Search for the cell housing the specified text and yield its (X, Y) center coordinate. 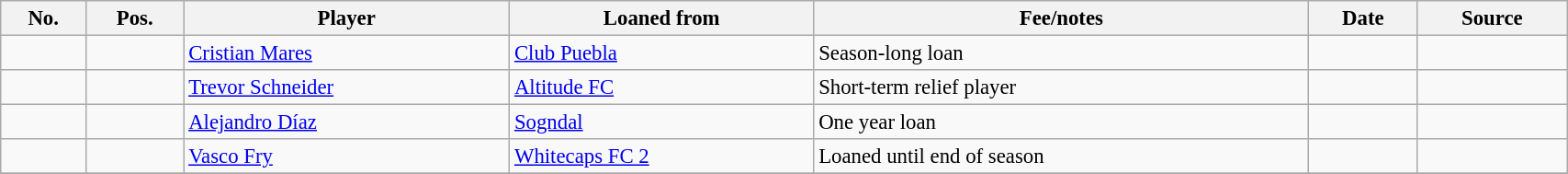
Vasco Fry (347, 157)
Fee/notes (1062, 18)
Source (1492, 18)
Loaned from (661, 18)
Sogndal (661, 122)
One year loan (1062, 122)
Loaned until end of season (1062, 157)
Whitecaps FC 2 (661, 157)
No. (44, 18)
Alejandro Díaz (347, 122)
Short-term relief player (1062, 87)
Date (1363, 18)
Altitude FC (661, 87)
Season-long loan (1062, 53)
Trevor Schneider (347, 87)
Club Puebla (661, 53)
Player (347, 18)
Pos. (135, 18)
Cristian Mares (347, 53)
